Scan for the cell matching the given text and deliver its [X, Y] coordinate at center. 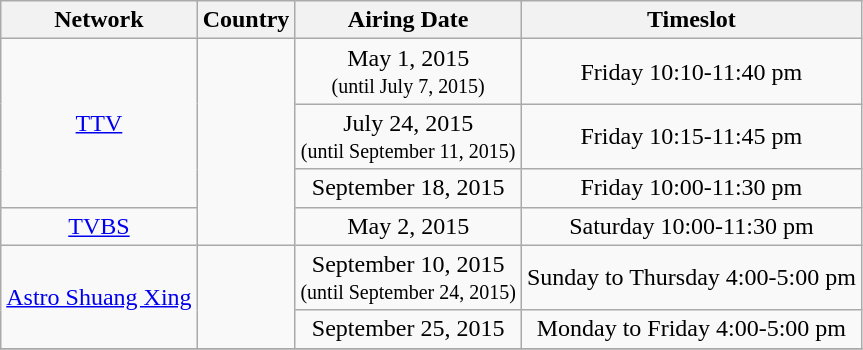
September 10, 2015(until September 24, 2015) [408, 278]
Country [246, 20]
September 18, 2015 [408, 188]
Monday to Friday 4:00-5:00 pm [691, 329]
Saturday 10:00-11:30 pm [691, 226]
May 2, 2015 [408, 226]
Astro Shuang Xing [99, 296]
May 1, 2015(until July 7, 2015) [408, 72]
Friday 10:15-11:45 pm [691, 136]
TTV [99, 123]
Friday 10:00-11:30 pm [691, 188]
Sunday to Thursday 4:00-5:00 pm [691, 278]
Timeslot [691, 20]
TVBS [99, 226]
Network [99, 20]
September 25, 2015 [408, 329]
Airing Date [408, 20]
July 24, 2015(until September 11, 2015) [408, 136]
Friday 10:10-11:40 pm [691, 72]
